For the text-containing cell, return its midpoint in (X, Y) coordinate format. 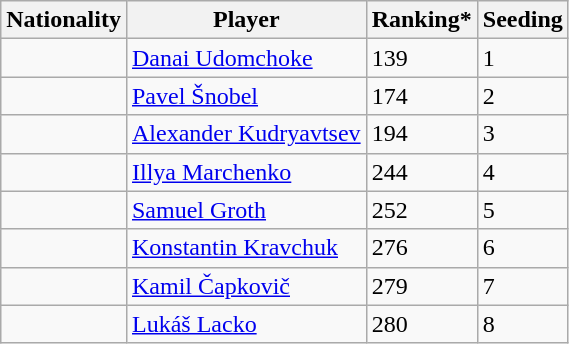
Kamil Čapkovič (246, 286)
174 (422, 96)
Alexander Kudryavtsev (246, 134)
4 (522, 172)
280 (422, 324)
Pavel Šnobel (246, 96)
Ranking* (422, 20)
Player (246, 20)
1 (522, 58)
Samuel Groth (246, 210)
194 (422, 134)
Illya Marchenko (246, 172)
Konstantin Kravchuk (246, 248)
7 (522, 286)
Lukáš Lacko (246, 324)
Danai Udomchoke (246, 58)
252 (422, 210)
8 (522, 324)
2 (522, 96)
276 (422, 248)
6 (522, 248)
244 (422, 172)
Nationality (64, 20)
279 (422, 286)
3 (522, 134)
139 (422, 58)
Seeding (522, 20)
5 (522, 210)
